For the text-containing cell, return its midpoint in [X, Y] coordinate format. 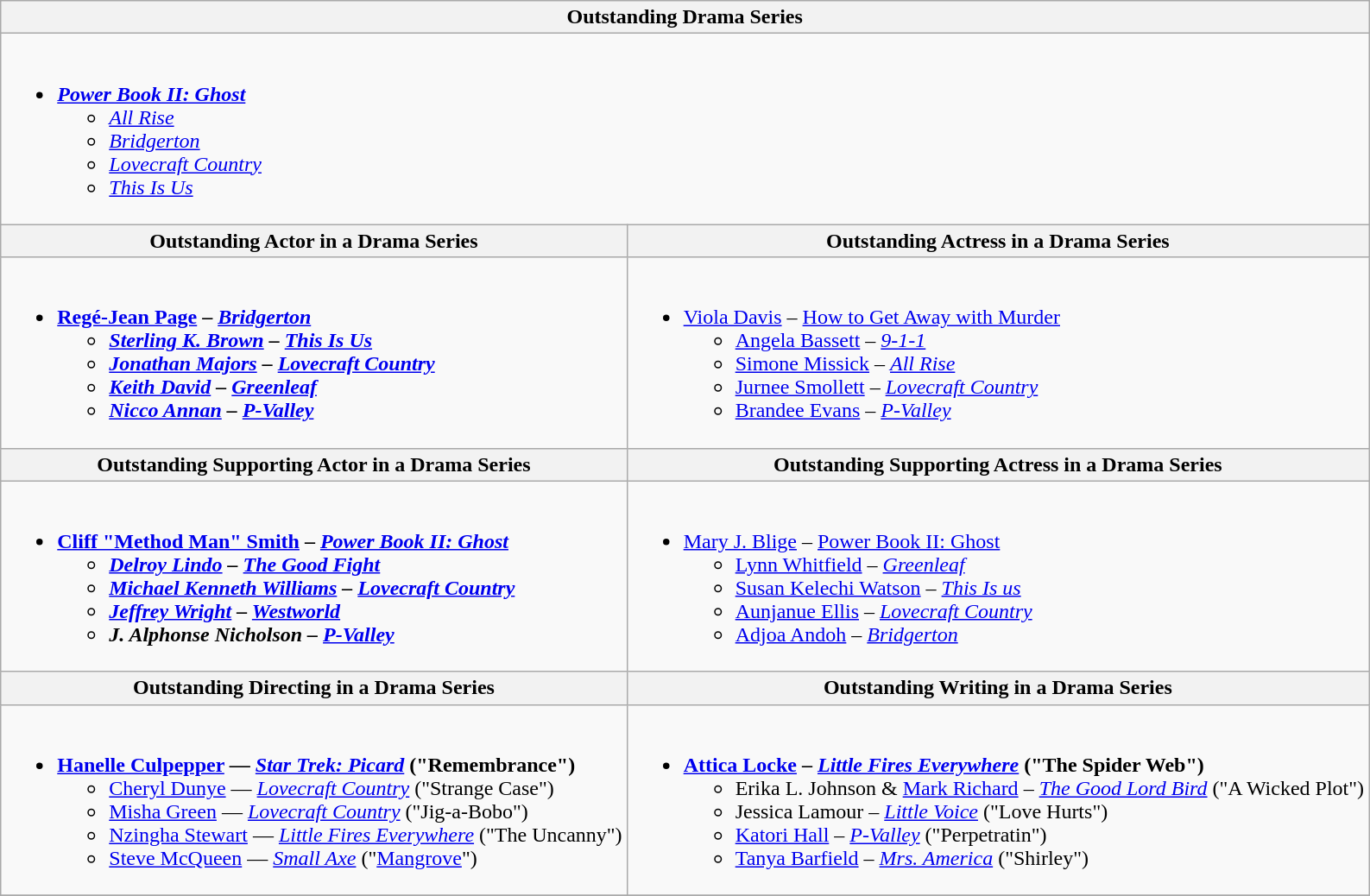
Outstanding Supporting Actor in a Drama Series [314, 464]
Outstanding Actor in a Drama Series [314, 241]
Outstanding Actress in a Drama Series [998, 241]
Power Book II: GhostAll RiseBridgertonLovecraft CountryThis Is Us [685, 129]
Regé-Jean Page – BridgertonSterling K. Brown – This Is UsJonathan Majors – Lovecraft CountryKeith David – GreenleafNicco Annan – P-Valley [314, 352]
Outstanding Drama Series [685, 17]
Outstanding Supporting Actress in a Drama Series [998, 464]
Outstanding Writing in a Drama Series [998, 688]
Viola Davis – How to Get Away with MurderAngela Bassett – 9-1-1Simone Missick – All RiseJurnee Smollett – Lovecraft CountryBrandee Evans – P-Valley [998, 352]
Outstanding Directing in a Drama Series [314, 688]
